Return [x, y] of the center of cell containing provided text 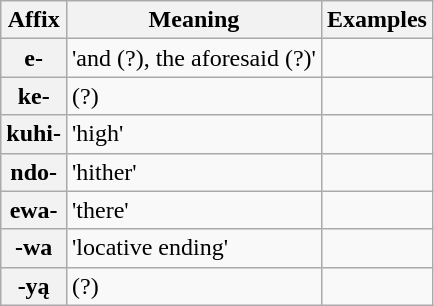
ndo- [34, 172]
ke- [34, 96]
-yą [34, 286]
Meaning [194, 20]
-wa [34, 248]
kuhi- [34, 134]
'hither' [194, 172]
Affix [34, 20]
ewa- [34, 210]
'locative ending' [194, 248]
'high' [194, 134]
e- [34, 58]
Examples [376, 20]
'there' [194, 210]
'and (?), the aforesaid (?)' [194, 58]
